Scan for the cell matching the given text and deliver its (X, Y) coordinate at center. 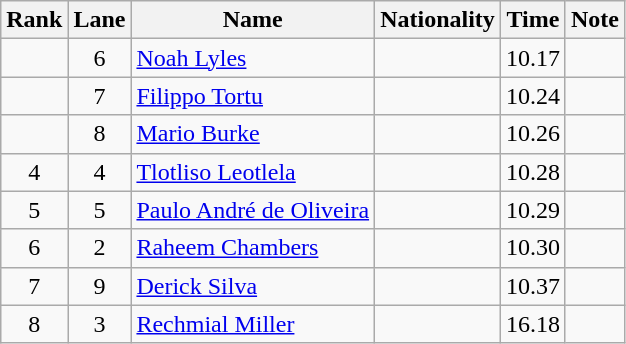
10.28 (532, 172)
10.37 (532, 286)
Nationality (438, 20)
10.26 (532, 134)
Mario Burke (253, 134)
10.24 (532, 96)
2 (100, 248)
9 (100, 286)
Derick Silva (253, 286)
Time (532, 20)
Noah Lyles (253, 58)
Lane (100, 20)
Rechmial Miller (253, 324)
10.29 (532, 210)
Rank (34, 20)
Note (594, 20)
3 (100, 324)
10.17 (532, 58)
10.30 (532, 248)
Tlotliso Leotlela (253, 172)
16.18 (532, 324)
Name (253, 20)
Filippo Tortu (253, 96)
Raheem Chambers (253, 248)
Paulo André de Oliveira (253, 210)
